Determine the (x, y) coordinate at the center of the cell enclosing the given text.  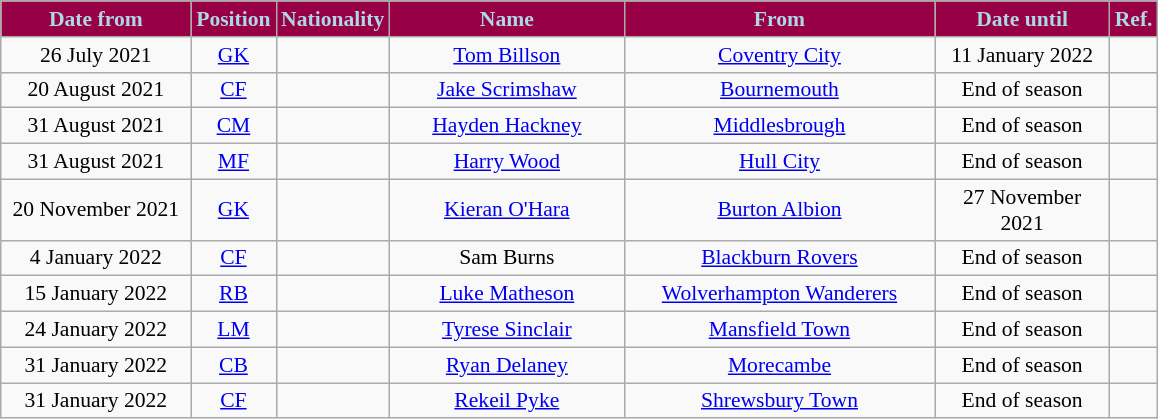
Hull City (779, 162)
CM (234, 126)
Middlesbrough (779, 126)
MF (234, 162)
4 January 2022 (96, 258)
Kieran O'Hara (506, 210)
24 January 2022 (96, 330)
Rekeil Pyke (506, 401)
Harry Wood (506, 162)
Position (234, 19)
Burton Albion (779, 210)
Sam Burns (506, 258)
CB (234, 365)
Hayden Hackney (506, 126)
Ref. (1134, 19)
Ryan Delaney (506, 365)
Nationality (332, 19)
Morecambe (779, 365)
Date from (96, 19)
Name (506, 19)
Luke Matheson (506, 294)
Blackburn Rovers (779, 258)
Bournemouth (779, 90)
20 November 2021 (96, 210)
Tyrese Sinclair (506, 330)
RB (234, 294)
15 January 2022 (96, 294)
Shrewsbury Town (779, 401)
20 August 2021 (96, 90)
Mansfield Town (779, 330)
Coventry City (779, 55)
Tom Billson (506, 55)
LM (234, 330)
Jake Scrimshaw (506, 90)
Date until (1022, 19)
27 November 2021 (1022, 210)
From (779, 19)
26 July 2021 (96, 55)
Wolverhampton Wanderers (779, 294)
11 January 2022 (1022, 55)
